For the text-containing cell, return its midpoint in (x, y) coordinate format. 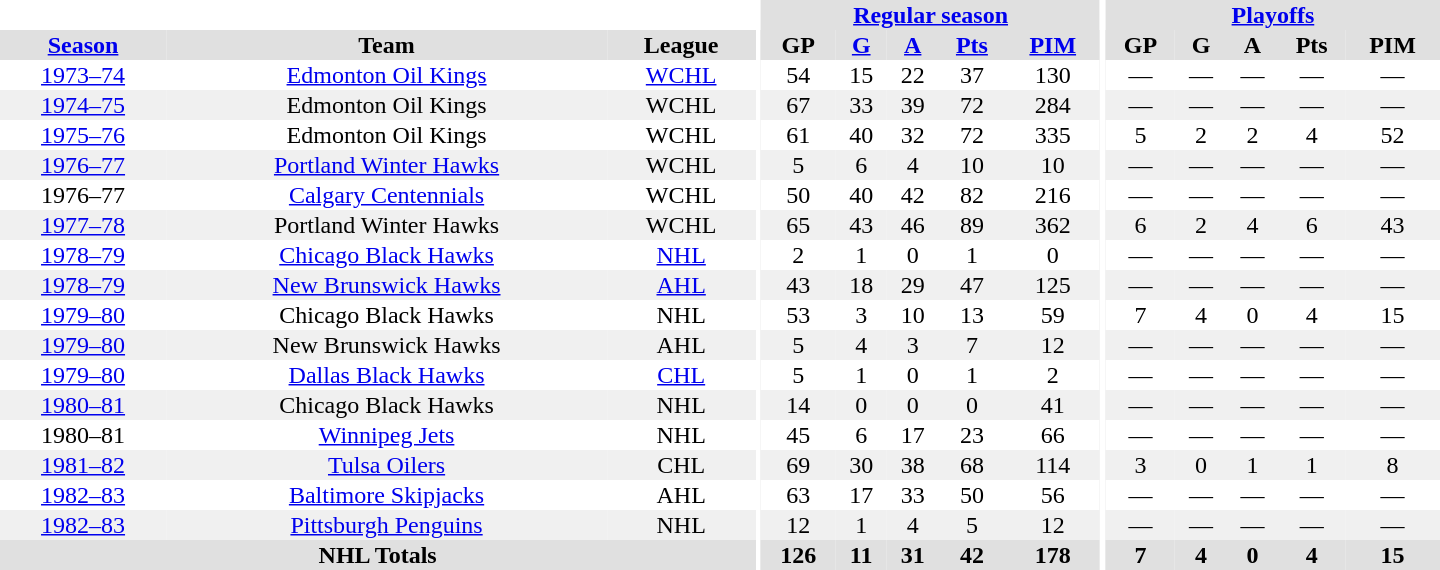
NHL Totals (378, 555)
1974–75 (83, 105)
30 (861, 465)
22 (913, 75)
Pittsburgh Penguins (386, 525)
1973–74 (83, 75)
Baltimore Skipjacks (386, 495)
Team (386, 45)
82 (972, 195)
47 (972, 285)
13 (972, 315)
59 (1052, 315)
126 (798, 555)
53 (798, 315)
69 (798, 465)
41 (1052, 405)
29 (913, 285)
125 (1052, 285)
284 (1052, 105)
Tulsa Oilers (386, 465)
14 (798, 405)
23 (972, 435)
54 (798, 75)
1981–82 (83, 465)
178 (1052, 555)
32 (913, 135)
Calgary Centennials (386, 195)
130 (1052, 75)
362 (1052, 225)
11 (861, 555)
1975–76 (83, 135)
Playoffs (1273, 15)
45 (798, 435)
216 (1052, 195)
63 (798, 495)
68 (972, 465)
League (681, 45)
66 (1052, 435)
67 (798, 105)
37 (972, 75)
52 (1392, 135)
46 (913, 225)
Dallas Black Hawks (386, 375)
8 (1392, 465)
39 (913, 105)
Winnipeg Jets (386, 435)
18 (861, 285)
1977–78 (83, 225)
335 (1052, 135)
31 (913, 555)
61 (798, 135)
89 (972, 225)
38 (913, 465)
56 (1052, 495)
114 (1052, 465)
Regular season (930, 15)
65 (798, 225)
Season (83, 45)
